Search for the cell housing the specified text and yield its [X, Y] center coordinate. 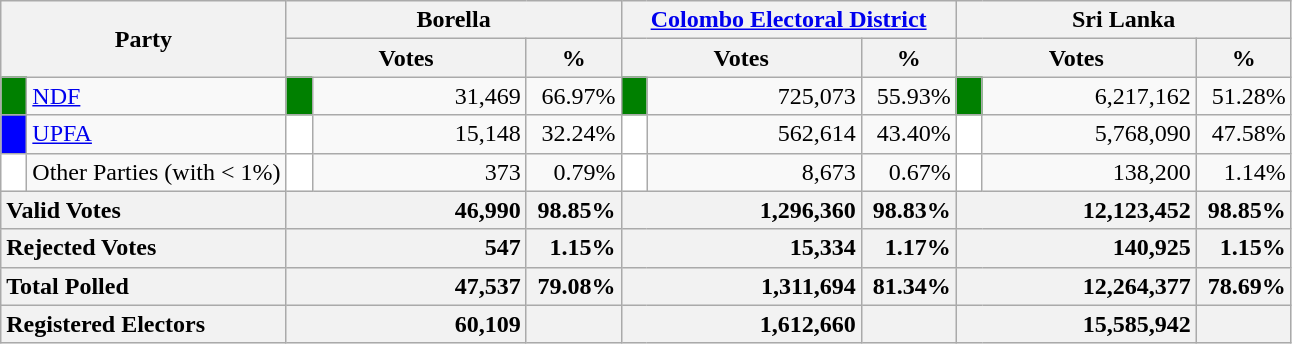
Other Parties (with < 1%) [156, 172]
1,296,360 [741, 210]
725,073 [754, 96]
15,148 [419, 134]
Party [144, 39]
547 [406, 248]
Total Polled [144, 286]
81.34% [908, 286]
47,537 [406, 286]
Colombo Electoral District [788, 20]
51.28% [1244, 96]
46,990 [406, 210]
15,334 [741, 248]
373 [419, 172]
1.14% [1244, 172]
0.79% [574, 172]
47.58% [1244, 134]
1,311,694 [741, 286]
562,614 [754, 134]
79.08% [574, 286]
12,123,452 [1076, 210]
Borella [454, 20]
0.67% [908, 172]
60,109 [406, 324]
Valid Votes [144, 210]
8,673 [754, 172]
Registered Electors [144, 324]
5,768,090 [1089, 134]
Rejected Votes [144, 248]
78.69% [1244, 286]
31,469 [419, 96]
138,200 [1089, 172]
32.24% [574, 134]
UPFA [156, 134]
66.97% [574, 96]
140,925 [1076, 248]
1.17% [908, 248]
55.93% [908, 96]
98.83% [908, 210]
6,217,162 [1089, 96]
Sri Lanka [1124, 20]
12,264,377 [1076, 286]
15,585,942 [1076, 324]
43.40% [908, 134]
NDF [156, 96]
1,612,660 [741, 324]
